Detect which cell encompasses the target text, then output its (X, Y) center coordinate. 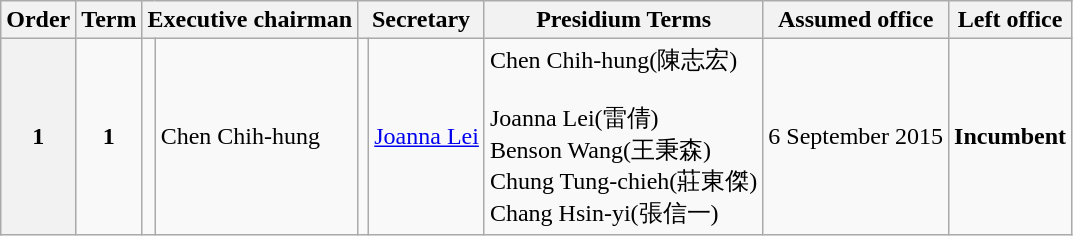
Order (38, 20)
Executive chairman (250, 20)
Incumbent (1010, 137)
Assumed office (856, 20)
Presidium Terms (623, 20)
Left office (1010, 20)
Term (109, 20)
6 September 2015 (856, 137)
Secretary (422, 20)
Chen Chih-hung (256, 137)
Chen Chih-hung(陳志宏)Joanna Lei(雷倩) Benson Wang(王秉森) Chung Tung-chieh(莊東傑) Chang Hsin-yi(張信一) (623, 137)
Joanna Lei (427, 137)
